Pinpoint the cell where the given text exists, returning its [X, Y] midpoint coordinate. 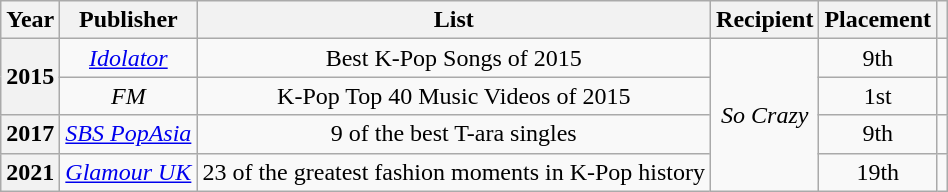
23 of the greatest fashion moments in K-Pop history [454, 172]
2017 [30, 134]
List [454, 20]
2015 [30, 77]
SBS PopAsia [128, 134]
FM [128, 96]
19th [878, 172]
Year [30, 20]
Publisher [128, 20]
Glamour UK [128, 172]
Idolator [128, 58]
K-Pop Top 40 Music Videos of 2015 [454, 96]
Recipient [765, 20]
So Crazy [765, 115]
Best K-Pop Songs of 2015 [454, 58]
1st [878, 96]
Placement [878, 20]
2021 [30, 172]
9 of the best T-ara singles [454, 134]
